Detect which cell encompasses the target text, then output its (x, y) center coordinate. 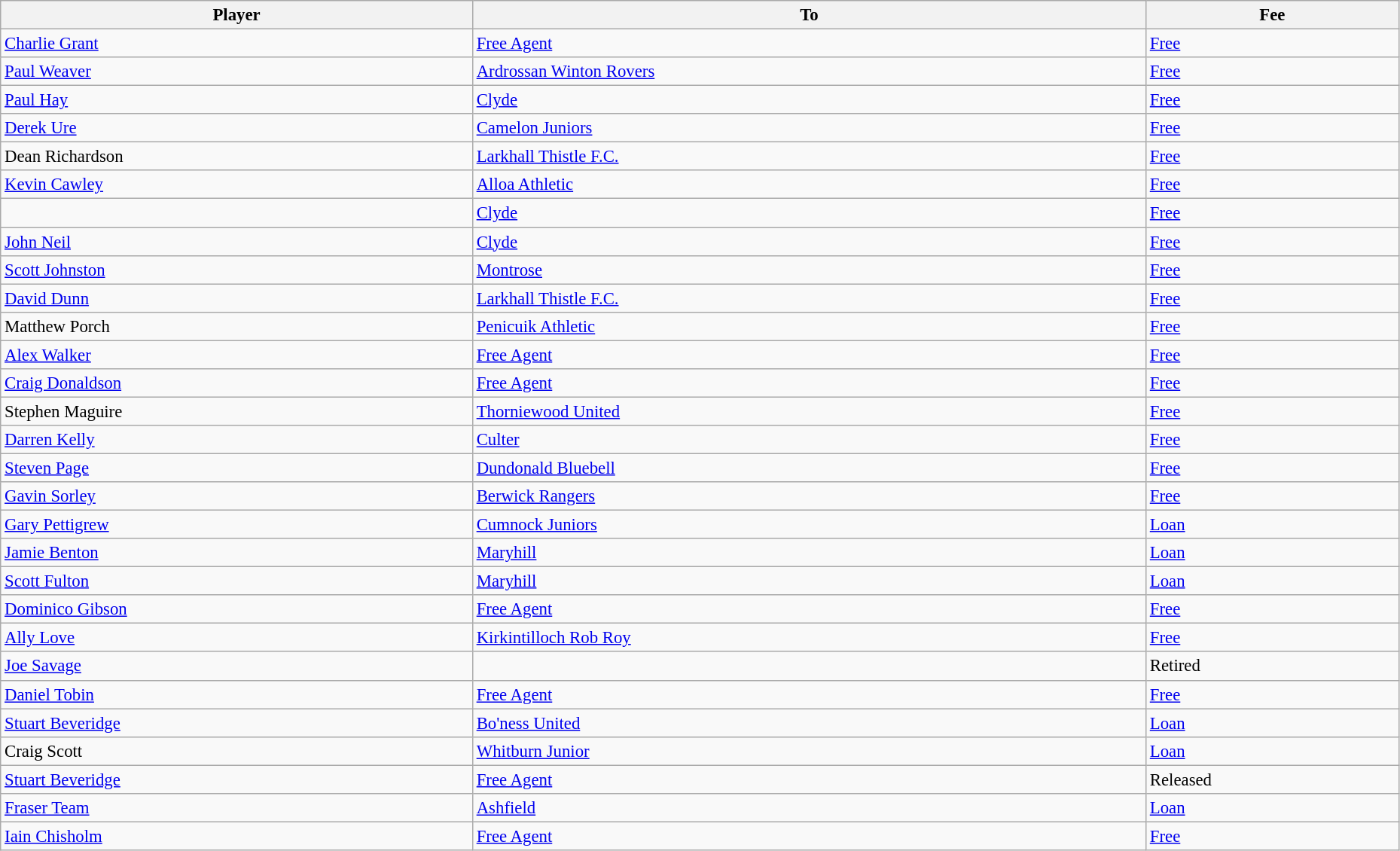
Scott Fulton (236, 581)
Paul Hay (236, 100)
Iain Chisholm (236, 836)
Joe Savage (236, 666)
Fee (1272, 15)
Ardrossan Winton Rovers (809, 72)
Craig Scott (236, 751)
Montrose (809, 270)
Daniel Tobin (236, 694)
Derek Ure (236, 128)
Whitburn Junior (809, 751)
Alex Walker (236, 355)
Thorniewood United (809, 411)
Jamie Benton (236, 553)
Kevin Cawley (236, 185)
To (809, 15)
Ally Love (236, 638)
David Dunn (236, 298)
Darren Kelly (236, 440)
Player (236, 15)
Ashfield (809, 808)
John Neil (236, 242)
Dominico Gibson (236, 609)
Stephen Maguire (236, 411)
Matthew Porch (236, 326)
Retired (1272, 666)
Craig Donaldson (236, 383)
Gavin Sorley (236, 496)
Camelon Juniors (809, 128)
Berwick Rangers (809, 496)
Gary Pettigrew (236, 525)
Dundonald Bluebell (809, 468)
Kirkintilloch Rob Roy (809, 638)
Bo'ness United (809, 723)
Charlie Grant (236, 44)
Scott Johnston (236, 270)
Cumnock Juniors (809, 525)
Alloa Athletic (809, 185)
Penicuik Athletic (809, 326)
Dean Richardson (236, 157)
Released (1272, 779)
Steven Page (236, 468)
Paul Weaver (236, 72)
Culter (809, 440)
Fraser Team (236, 808)
